Output the (x, y) coordinate of the center of the cell containing the given text.  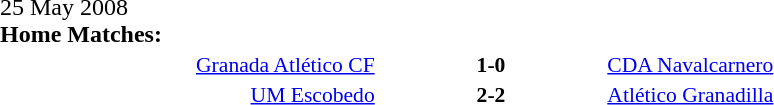
1-0 (492, 64)
